Pinpoint the cell where the given text exists, returning its (X, Y) midpoint coordinate. 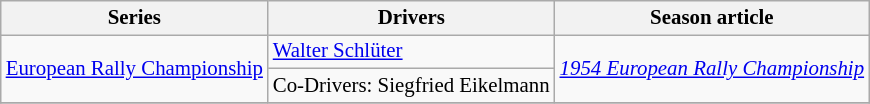
Walter Schlüter (412, 51)
1954 European Rally Championship (712, 68)
European Rally Championship (134, 68)
Drivers (412, 18)
Series (134, 18)
Co-Drivers: Siegfried Eikelmann (412, 85)
Season article (712, 18)
